Extract the (x, y) coordinate from the center of the cell holding the provided text.  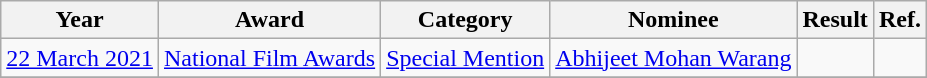
Category (466, 20)
Nominee (674, 20)
Award (269, 20)
Special Mention (466, 58)
22 March 2021 (80, 58)
Ref. (900, 20)
National Film Awards (269, 58)
Abhijeet Mohan Warang (674, 58)
Result (835, 20)
Year (80, 20)
